Scan for the cell matching the given text and deliver its [x, y] coordinate at center. 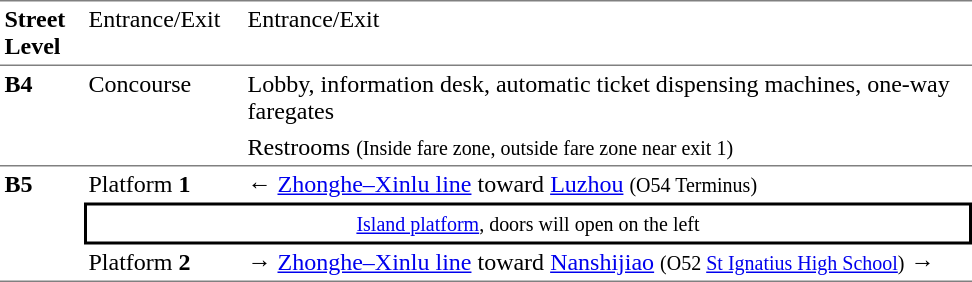
Restrooms (Inside fare zone, outside fare zone near exit 1) [608, 148]
B5 [42, 224]
Platform 1 [164, 184]
→ Zhonghe–Xinlu line toward Nanshijiao (O52 St Ignatius High School) → [608, 263]
Lobby, information desk, automatic ticket dispensing machines, one-way faregates [608, 98]
Street Level [42, 33]
Platform 2 [164, 263]
Concourse [164, 116]
← Zhonghe–Xinlu line toward Luzhou (O54 Terminus) [608, 184]
B4 [42, 116]
Island platform, doors will open on the left [528, 223]
